Provide the (x, y) coordinate of the cell's center where the given text is located.  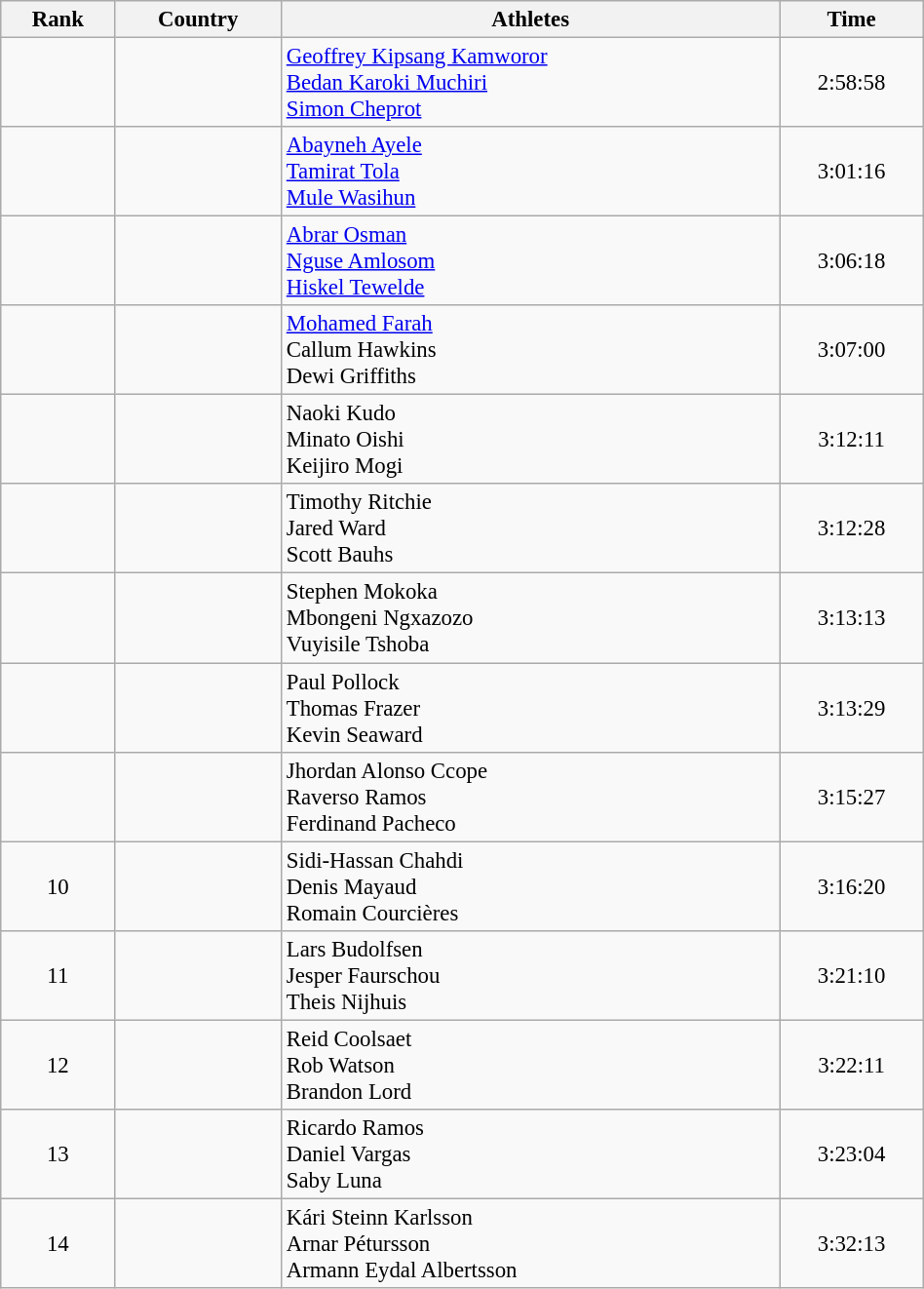
3:16:20 (852, 886)
Abrar OsmanNguse AmlosomHiskel Tewelde (530, 261)
Kári Steinn KarlssonArnar PéturssonArmann Eydal Albertsson (530, 1243)
3:12:28 (852, 528)
3:15:27 (852, 797)
Paul PollockThomas FrazerKevin Seaward (530, 708)
Naoki KudoMinato OishiKeijiro Mogi (530, 440)
3:01:16 (852, 172)
Geoffrey Kipsang KamwororBedan Karoki MuchiriSimon Cheprot (530, 83)
Rank (58, 20)
Athletes (530, 20)
3:32:13 (852, 1243)
Abayneh AyeleTamirat TolaMule Wasihun (530, 172)
3:22:11 (852, 1065)
13 (58, 1154)
Stephen MokokaMbongeni NgxazozoVuyisile Tshoba (530, 618)
Time (852, 20)
Mohamed FarahCallum HawkinsDewi Griffiths (530, 350)
Ricardo RamosDaniel VargasSaby Luna (530, 1154)
14 (58, 1243)
12 (58, 1065)
Sidi-Hassan ChahdiDenis MayaudRomain Courcières (530, 886)
3:21:10 (852, 975)
Timothy RitchieJared WardScott Bauhs (530, 528)
Lars BudolfsenJesper FaurschouTheis Nijhuis (530, 975)
3:06:18 (852, 261)
3:13:29 (852, 708)
3:23:04 (852, 1154)
11 (58, 975)
Country (199, 20)
3:12:11 (852, 440)
Jhordan Alonso CcopeRaverso RamosFerdinand Pacheco (530, 797)
3:13:13 (852, 618)
Reid CoolsaetRob WatsonBrandon Lord (530, 1065)
10 (58, 886)
2:58:58 (852, 83)
3:07:00 (852, 350)
